Extract the (x, y) coordinate from the center of the cell holding the provided text.  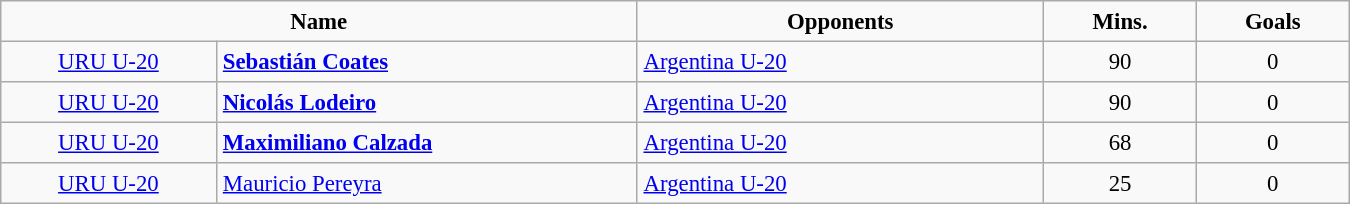
Mauricio Pereyra (426, 183)
Name (319, 21)
Maximiliano Calzada (426, 142)
Opponents (840, 21)
Mins. (1120, 21)
Sebastián Coates (426, 61)
Nicolás Lodeiro (426, 102)
Goals (1272, 21)
25 (1120, 183)
68 (1120, 142)
